Return the [X, Y] coordinate for the center point of the cell that contains the specified text.  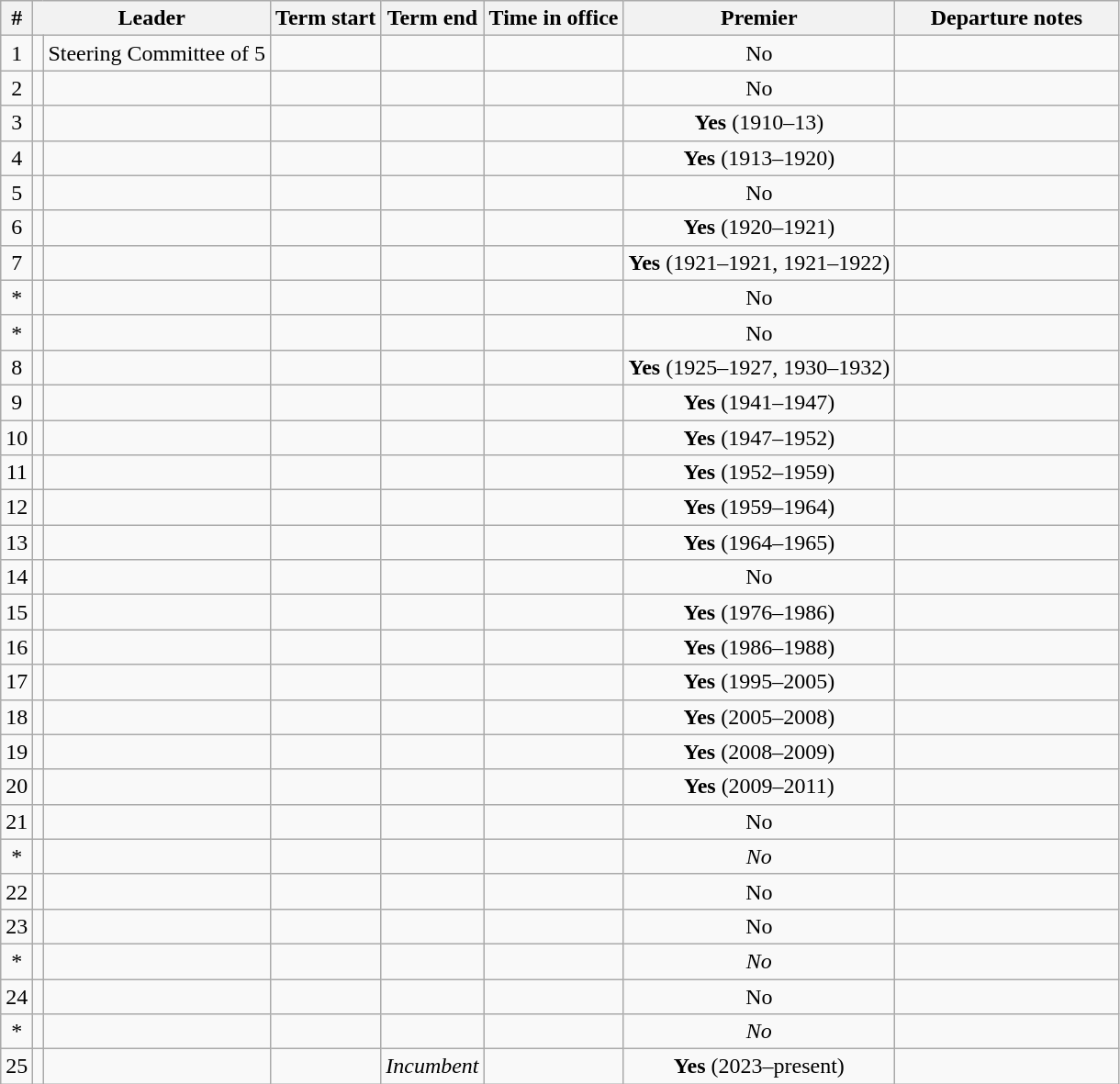
12 [17, 508]
# [17, 18]
23 [17, 926]
25 [17, 1067]
Yes (2023–present) [759, 1067]
Yes (1947–1952) [759, 438]
Yes (1925–1927, 1930–1932) [759, 367]
Yes (1986–1988) [759, 647]
15 [17, 612]
7 [17, 263]
1 [17, 53]
Yes (1913–1920) [759, 158]
Yes (2005–2008) [759, 717]
11 [17, 473]
Yes (1910–13) [759, 123]
3 [17, 123]
4 [17, 158]
17 [17, 682]
Term start [326, 18]
Incumbent [432, 1067]
Yes (2008–2009) [759, 752]
14 [17, 577]
9 [17, 402]
Leader [152, 18]
Yes (1952–1959) [759, 473]
6 [17, 228]
Yes (1995–2005) [759, 682]
24 [17, 996]
Yes (1964–1965) [759, 542]
10 [17, 438]
18 [17, 717]
22 [17, 891]
Time in office [554, 18]
Departure notes [1006, 18]
Steering Committee of 5 [157, 53]
19 [17, 752]
2 [17, 88]
Term end [432, 18]
Yes (1959–1964) [759, 508]
20 [17, 787]
Yes (1921–1921, 1921–1922) [759, 263]
5 [17, 193]
Yes (1920–1921) [759, 228]
21 [17, 821]
8 [17, 367]
Premier [759, 18]
Yes (2009–2011) [759, 787]
13 [17, 542]
Yes (1976–1986) [759, 612]
Yes (1941–1947) [759, 402]
16 [17, 647]
